Identify which cell holds the provided text, then report its [x, y] central coordinate. 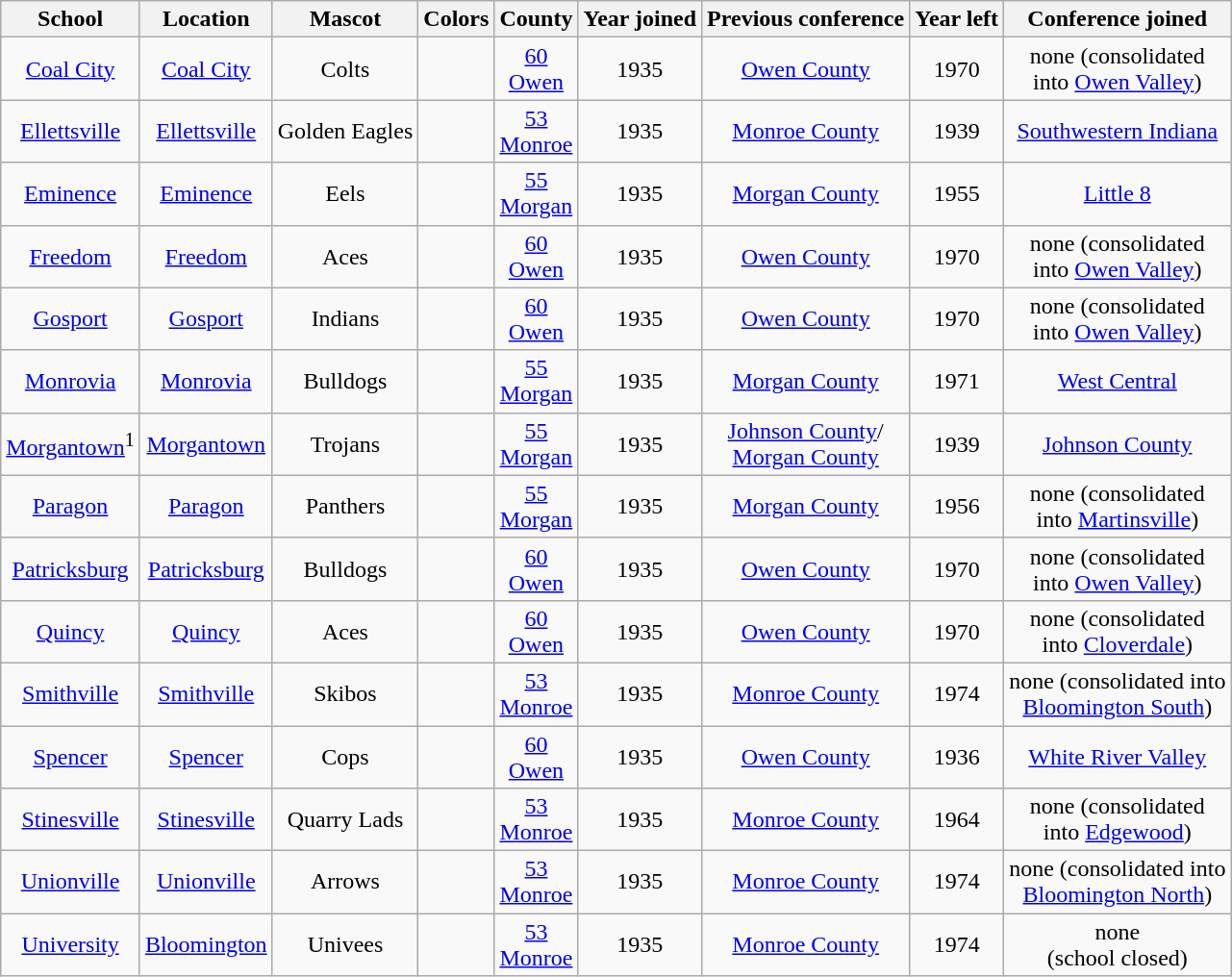
Mascot [345, 19]
Johnson County [1118, 444]
Southwestern Indiana [1118, 131]
School [71, 19]
University [71, 944]
Cops [345, 756]
Eels [345, 194]
Indians [345, 319]
Location [206, 19]
Morgantown [206, 444]
Little 8 [1118, 194]
1956 [957, 506]
Arrows [345, 883]
Conference joined [1118, 19]
none(school closed) [1118, 944]
1971 [957, 381]
Colts [345, 69]
Bloomington [206, 944]
1964 [957, 819]
Panthers [345, 506]
none (consolidated intoBloomington South) [1118, 694]
none (consolidatedinto Martinsville) [1118, 506]
none (consolidatedinto Edgewood) [1118, 819]
White River Valley [1118, 756]
Univees [345, 944]
Golden Eagles [345, 131]
Colors [456, 19]
County [537, 19]
none (consolidatedinto Cloverdale) [1118, 631]
none (consolidated intoBloomington North) [1118, 883]
1955 [957, 194]
Quarry Lads [345, 819]
Skibos [345, 694]
Morgantown1 [71, 444]
1936 [957, 756]
Trojans [345, 444]
West Central [1118, 381]
Johnson County/Morgan County [806, 444]
Year left [957, 19]
Year joined [641, 19]
Previous conference [806, 19]
